Find where the given text appears and provide that cell's center as [X, Y] coordinate. 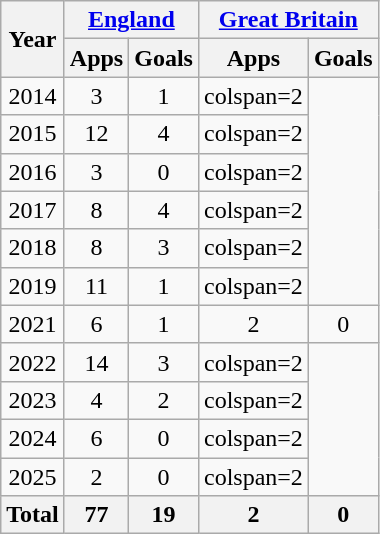
2022 [33, 362]
11 [96, 286]
Total [33, 515]
2017 [33, 210]
2016 [33, 172]
2019 [33, 286]
14 [96, 362]
19 [164, 515]
2015 [33, 134]
77 [96, 515]
Year [33, 39]
2014 [33, 96]
12 [96, 134]
2025 [33, 477]
England [131, 20]
2024 [33, 438]
2018 [33, 248]
2023 [33, 400]
Great Britain [288, 20]
2021 [33, 324]
